Identify which cell holds the provided text, then report its [x, y] central coordinate. 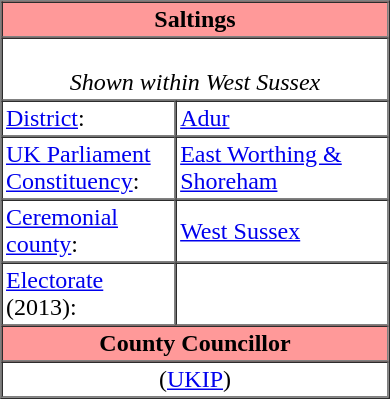
Shown within West Sussex [196, 70]
District: [89, 118]
(UKIP) [196, 380]
UK Parliament Constituency: [89, 168]
Saltings [196, 20]
West Sussex [282, 232]
County Councillor [196, 344]
Electorate (2013): [89, 294]
East Worthing & Shoreham [282, 168]
Adur [282, 118]
Ceremonial county: [89, 232]
